For the text-containing cell, return its midpoint in [x, y] coordinate format. 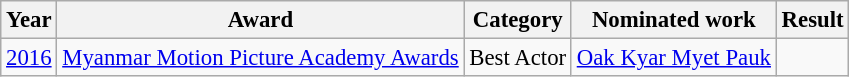
Nominated work [674, 20]
Year [29, 20]
Oak Kyar Myet Pauk [674, 58]
Award [260, 20]
Result [812, 20]
Category [518, 20]
Myanmar Motion Picture Academy Awards [260, 58]
Best Actor [518, 58]
2016 [29, 58]
